Locate the cell with the specified text and output its [X, Y] center coordinate. 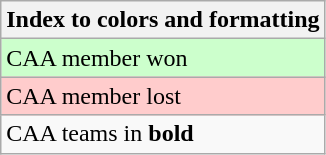
Index to colors and formatting [163, 20]
CAA member won [163, 58]
CAA member lost [163, 96]
CAA teams in bold [163, 134]
